Provide the (x, y) coordinate of the cell's center where the given text is located.  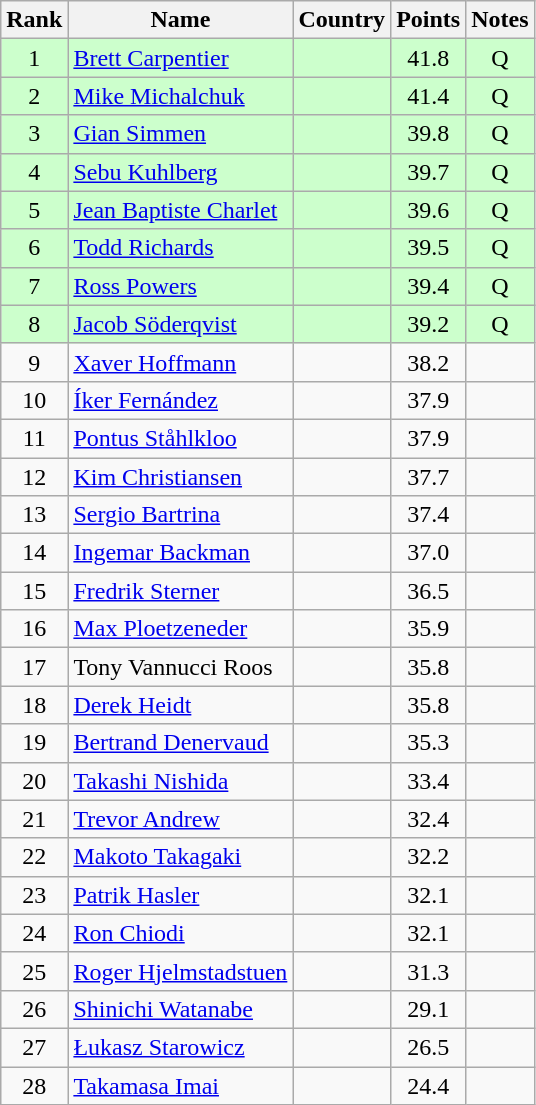
33.4 (428, 781)
Todd Richards (180, 248)
6 (34, 248)
10 (34, 400)
24 (34, 933)
39.7 (428, 172)
31.3 (428, 971)
Makoto Takagaki (180, 857)
Brett Carpentier (180, 58)
1 (34, 58)
39.6 (428, 210)
7 (34, 286)
37.7 (428, 477)
26 (34, 1009)
Derek Heidt (180, 705)
Sebu Kuhlberg (180, 172)
Mike Michalchuk (180, 96)
13 (34, 515)
36.5 (428, 591)
21 (34, 819)
Íker Fernández (180, 400)
Łukasz Starowicz (180, 1047)
Patrik Hasler (180, 895)
32.2 (428, 857)
Jacob Söderqvist (180, 324)
Jean Baptiste Charlet (180, 210)
27 (34, 1047)
Takamasa Imai (180, 1085)
3 (34, 134)
Shinichi Watanabe (180, 1009)
Ingemar Backman (180, 553)
Kim Christiansen (180, 477)
Fredrik Sterner (180, 591)
2 (34, 96)
14 (34, 553)
22 (34, 857)
35.3 (428, 743)
Country (342, 20)
39.2 (428, 324)
Gian Simmen (180, 134)
15 (34, 591)
8 (34, 324)
11 (34, 438)
39.4 (428, 286)
41.4 (428, 96)
25 (34, 971)
Max Ploetzeneder (180, 629)
12 (34, 477)
18 (34, 705)
Rank (34, 20)
5 (34, 210)
Name (180, 20)
19 (34, 743)
9 (34, 362)
Takashi Nishida (180, 781)
Sergio Bartrina (180, 515)
Notes (500, 20)
16 (34, 629)
28 (34, 1085)
Bertrand Denervaud (180, 743)
39.8 (428, 134)
Pontus Ståhlkloo (180, 438)
Points (428, 20)
32.4 (428, 819)
Ron Chiodi (180, 933)
39.5 (428, 248)
24.4 (428, 1085)
Xaver Hoffmann (180, 362)
41.8 (428, 58)
26.5 (428, 1047)
Trevor Andrew (180, 819)
Tony Vannucci Roos (180, 667)
37.4 (428, 515)
4 (34, 172)
37.0 (428, 553)
20 (34, 781)
35.9 (428, 629)
38.2 (428, 362)
Roger Hjelmstadstuen (180, 971)
23 (34, 895)
Ross Powers (180, 286)
29.1 (428, 1009)
17 (34, 667)
